For the text-containing cell, return its midpoint in (x, y) coordinate format. 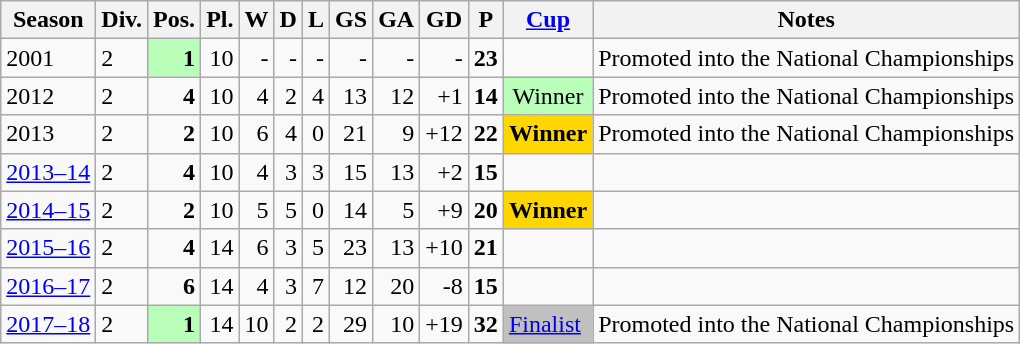
22 (486, 134)
GA (396, 20)
+12 (444, 134)
2012 (48, 96)
+10 (444, 248)
+19 (444, 324)
32 (486, 324)
2014–15 (48, 210)
2016–17 (48, 286)
Finalist (548, 324)
2013–14 (48, 172)
-8 (444, 286)
Pos. (174, 20)
Pl. (220, 20)
+9 (444, 210)
GD (444, 20)
2001 (48, 58)
Notes (806, 20)
P (486, 20)
+1 (444, 96)
2013 (48, 134)
9 (396, 134)
2017–18 (48, 324)
W (256, 20)
7 (316, 286)
D (288, 20)
L (316, 20)
Cup (548, 20)
GS (352, 20)
29 (352, 324)
Div. (122, 20)
2015–16 (48, 248)
Season (48, 20)
+2 (444, 172)
